Output the (x, y) coordinate of the center of the cell containing the given text.  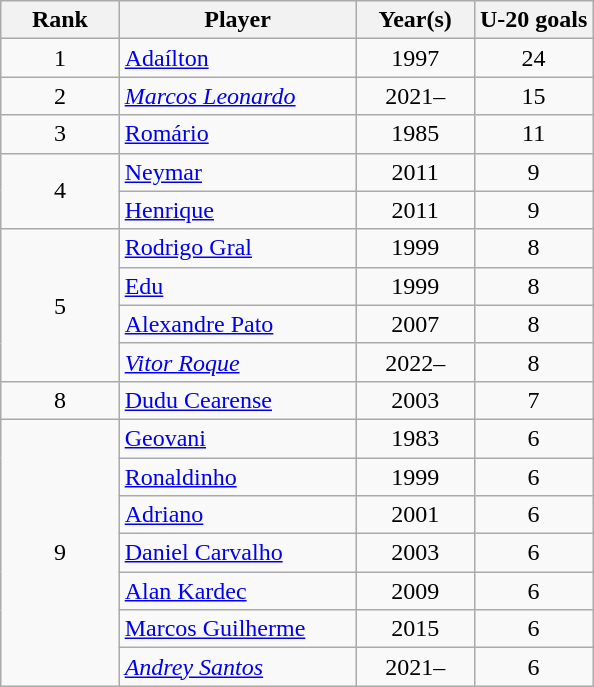
Adriano (238, 515)
Daniel Carvalho (238, 553)
2001 (415, 515)
Adaílton (238, 58)
U-20 goals (533, 20)
2022– (415, 362)
Marcos Leonardo (238, 96)
Geovani (238, 438)
Henrique (238, 210)
2007 (415, 324)
Alexandre Pato (238, 324)
Rank (60, 20)
3 (60, 134)
Year(s) (415, 20)
2015 (415, 629)
Dudu Cearense (238, 400)
2009 (415, 591)
2 (60, 96)
Vitor Roque (238, 362)
24 (533, 58)
4 (60, 191)
1983 (415, 438)
Marcos Guilherme (238, 629)
1997 (415, 58)
5 (60, 305)
Player (238, 20)
Neymar (238, 172)
Alan Kardec (238, 591)
1 (60, 58)
Edu (238, 286)
1985 (415, 134)
Andrey Santos (238, 667)
15 (533, 96)
Rodrigo Gral (238, 248)
7 (533, 400)
Romário (238, 134)
11 (533, 134)
Ronaldinho (238, 477)
